Return the [x, y] coordinate for the center point of the cell that contains the specified text.  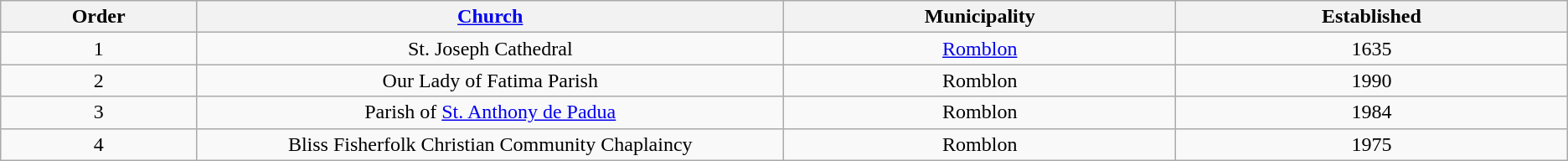
2 [99, 80]
Order [99, 17]
Our Lady of Fatima Parish [491, 80]
Established [1372, 17]
Municipality [980, 17]
Bliss Fisherfolk Christian Community Chaplaincy [491, 144]
1990 [1372, 80]
1975 [1372, 144]
1984 [1372, 112]
Parish of St. Anthony de Padua [491, 112]
1635 [1372, 49]
3 [99, 112]
Church [491, 17]
4 [99, 144]
St. Joseph Cathedral [491, 49]
1 [99, 49]
